Find where the given text appears and provide that cell's center as (x, y) coordinate. 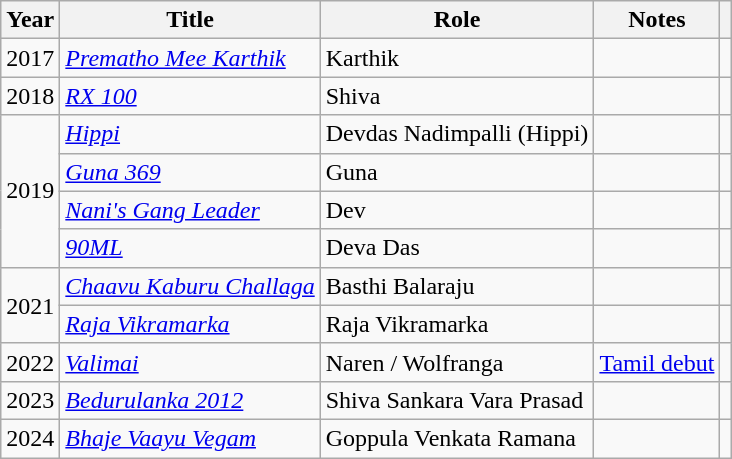
2024 (30, 438)
Chaavu Kaburu Challaga (190, 286)
Nani's Gang Leader (190, 210)
Notes (657, 20)
Goppula Venkata Ramana (457, 438)
2019 (30, 191)
Year (30, 20)
2021 (30, 305)
Karthik (457, 58)
Valimai (190, 362)
Guna (457, 172)
Shiva (457, 96)
Prematho Mee Karthik (190, 58)
Guna 369 (190, 172)
Bedurulanka 2012 (190, 400)
90ML (190, 248)
Dev (457, 210)
Role (457, 20)
Deva Das (457, 248)
Tamil debut (657, 362)
Devdas Nadimpalli (Hippi) (457, 134)
Basthi Balaraju (457, 286)
Bhaje Vaayu Vegam (190, 438)
2017 (30, 58)
Hippi (190, 134)
Shiva Sankara Vara Prasad (457, 400)
2023 (30, 400)
RX 100 (190, 96)
Naren / Wolfranga (457, 362)
Title (190, 20)
2022 (30, 362)
2018 (30, 96)
